Search for the cell housing the specified text and yield its (x, y) center coordinate. 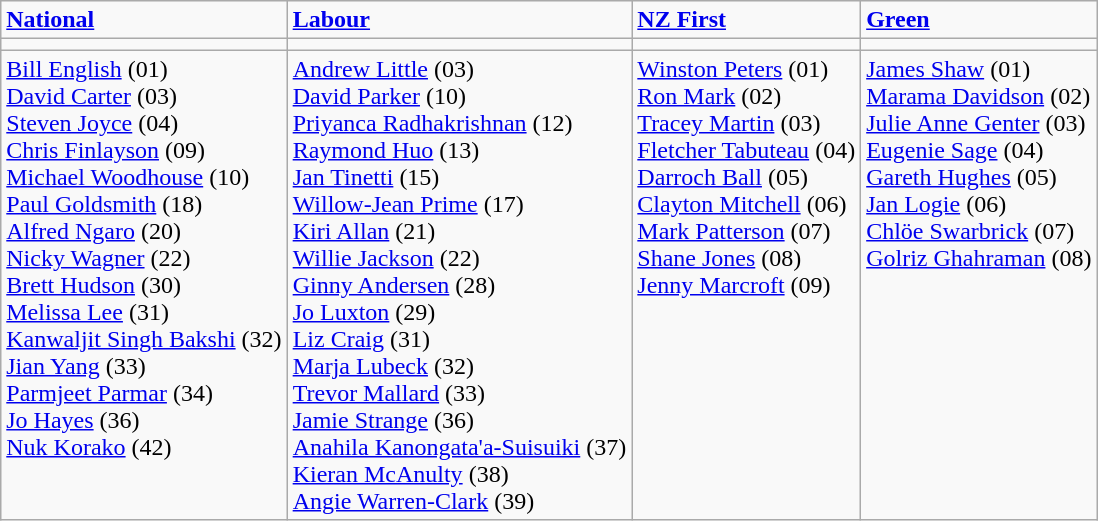
Green (979, 20)
James Shaw (01)Marama Davidson (02)Julie Anne Genter (03)Eugenie Sage (04)Gareth Hughes (05)Jan Logie (06)Chlöe Swarbrick (07)Golriz Ghahraman (08) (979, 285)
NZ First (746, 20)
National (144, 20)
Labour (460, 20)
